Return (x, y) of the center of cell containing provided text 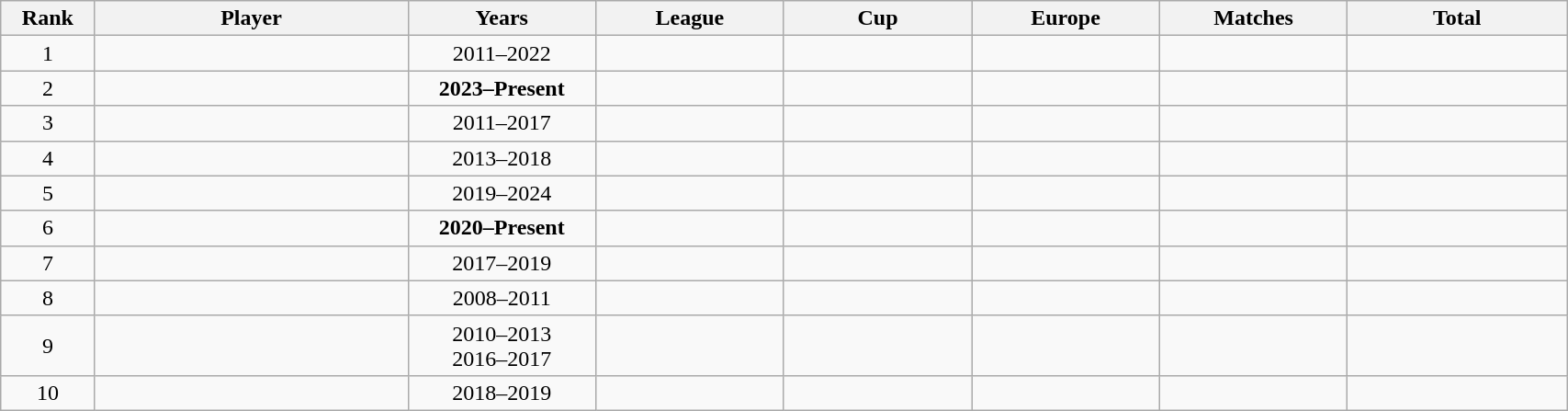
5 (48, 193)
Matches (1253, 18)
3 (48, 123)
Cup (878, 18)
1 (48, 53)
2017–2019 (502, 263)
2018–2019 (502, 393)
Rank (48, 18)
2008–2011 (502, 298)
2011–2022 (502, 53)
8 (48, 298)
League (691, 18)
2 (48, 88)
2010–20132016–2017 (502, 346)
Europe (1066, 18)
2023–Present (502, 88)
Total (1457, 18)
4 (48, 158)
2020–Present (502, 228)
2013–2018 (502, 158)
Years (502, 18)
10 (48, 393)
6 (48, 228)
2019–2024 (502, 193)
Player (252, 18)
9 (48, 346)
2011–2017 (502, 123)
7 (48, 263)
